Detect which cell encompasses the target text, then output its [x, y] center coordinate. 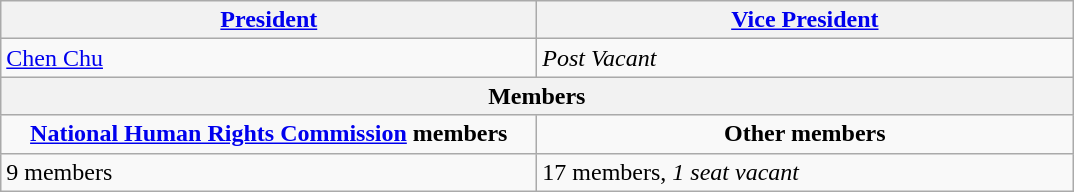
17 members, 1 seat vacant [805, 172]
Vice President [805, 20]
Other members [805, 134]
Chen Chu [269, 58]
Members [537, 96]
9 members [269, 172]
National Human Rights Commission members [269, 134]
President [269, 20]
Post Vacant [805, 58]
